Extract the [x, y] coordinate from the center of the cell holding the provided text.  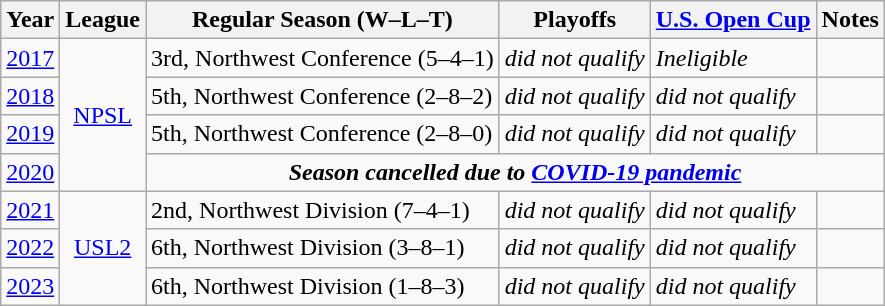
U.S. Open Cup [733, 20]
2022 [30, 248]
Regular Season (W–L–T) [323, 20]
Playoffs [574, 20]
Season cancelled due to COVID-19 pandemic [516, 172]
3rd, Northwest Conference (5–4–1) [323, 58]
USL2 [103, 248]
2nd, Northwest Division (7–4–1) [323, 210]
Notes [850, 20]
2023 [30, 286]
5th, Northwest Conference (2–8–0) [323, 134]
NPSL [103, 115]
5th, Northwest Conference (2–8–2) [323, 96]
2018 [30, 96]
6th, Northwest Division (1–8–3) [323, 286]
Year [30, 20]
2021 [30, 210]
2019 [30, 134]
6th, Northwest Division (3–8–1) [323, 248]
Ineligible [733, 58]
2017 [30, 58]
2020 [30, 172]
League [103, 20]
